For the text-containing cell, return its midpoint in [X, Y] coordinate format. 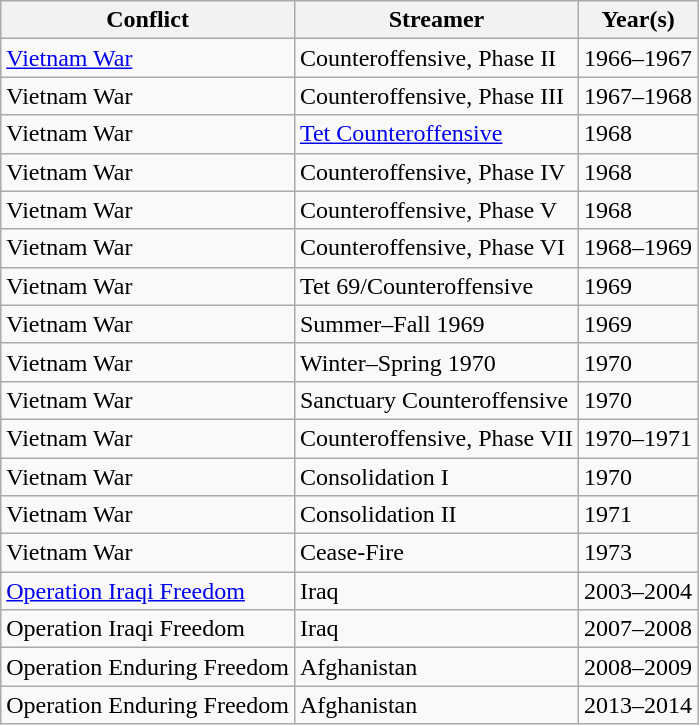
Counteroffensive, Phase IV [436, 172]
Conflict [148, 20]
Tet 69/Counteroffensive [436, 286]
2013–2014 [638, 705]
Streamer [436, 20]
1967–1968 [638, 96]
1970–1971 [638, 438]
Consolidation I [436, 477]
Counteroffensive, Phase III [436, 96]
2003–2004 [638, 591]
1973 [638, 553]
2008–2009 [638, 667]
Consolidation II [436, 515]
Winter–Spring 1970 [436, 362]
1971 [638, 515]
Counteroffensive, Phase II [436, 58]
Cease-Fire [436, 553]
2007–2008 [638, 629]
Counteroffensive, Phase VII [436, 438]
Counteroffensive, Phase V [436, 210]
Tet Counteroffensive [436, 134]
1968–1969 [638, 248]
Counteroffensive, Phase VI [436, 248]
Year(s) [638, 20]
Summer–Fall 1969 [436, 324]
1966–1967 [638, 58]
Sanctuary Counteroffensive [436, 400]
